Extract the (X, Y) coordinate from the center of the cell holding the provided text.  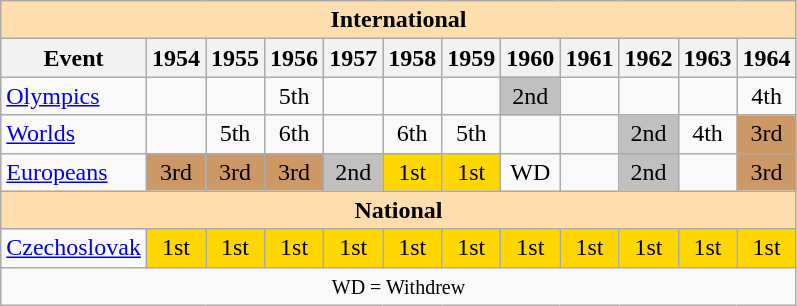
Worlds (74, 134)
1964 (766, 58)
National (398, 210)
Czechoslovak (74, 248)
1959 (472, 58)
1955 (236, 58)
Event (74, 58)
1957 (354, 58)
1961 (590, 58)
Olympics (74, 96)
1956 (294, 58)
1960 (530, 58)
WD = Withdrew (398, 286)
1963 (708, 58)
1958 (412, 58)
1962 (648, 58)
Europeans (74, 172)
International (398, 20)
1954 (176, 58)
WD (530, 172)
